Detect which cell encompasses the target text, then output its [X, Y] center coordinate. 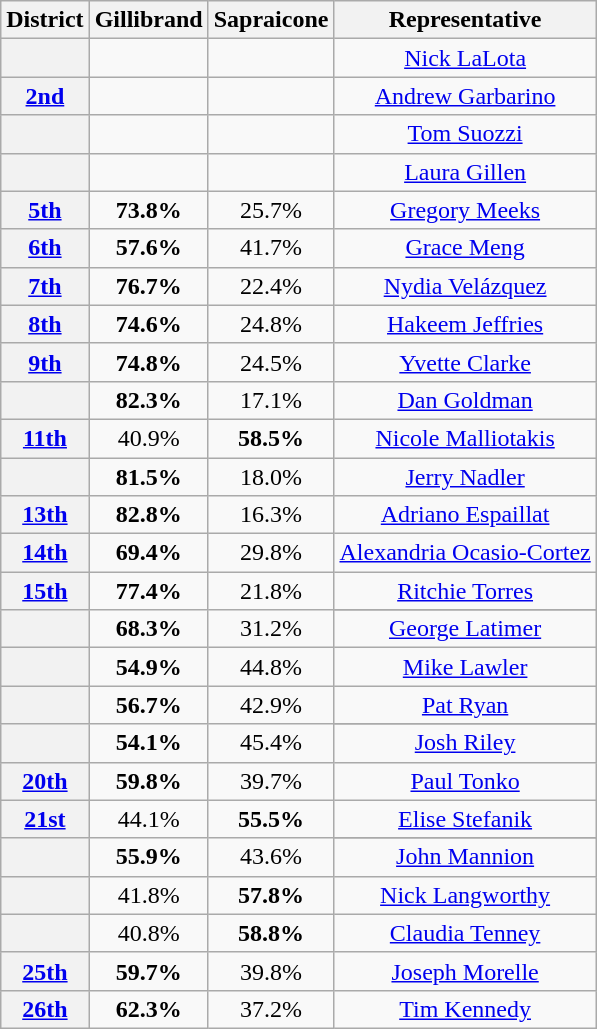
54.1% [148, 743]
16.3% [271, 515]
76.7% [148, 286]
Dan Goldman [465, 400]
Laura Gillen [465, 172]
68.3% [148, 629]
Sapraicone [271, 20]
82.8% [148, 515]
Nicole Malliotakis [465, 438]
22.4% [271, 286]
Elise Stefanik [465, 819]
29.8% [271, 553]
Claudia Tenney [465, 933]
Hakeem Jeffries [465, 324]
Ritchie Torres [465, 591]
8th [45, 324]
56.7% [148, 705]
Tim Kennedy [465, 1009]
Gillibrand [148, 20]
25.7% [271, 210]
Nick Langworthy [465, 895]
Jerry Nadler [465, 477]
25th [45, 971]
20th [45, 781]
Joseph Morelle [465, 971]
14th [45, 553]
15th [45, 591]
59.8% [148, 781]
9th [45, 362]
Yvette Clarke [465, 362]
57.6% [148, 248]
26th [45, 1009]
Grace Meng [465, 248]
Adriano Espaillat [465, 515]
Mike Lawler [465, 667]
Andrew Garbarino [465, 96]
81.5% [148, 477]
Paul Tonko [465, 781]
40.8% [148, 933]
Alexandria Ocasio-Cortez [465, 553]
Gregory Meeks [465, 210]
44.1% [148, 819]
District [45, 20]
41.7% [271, 248]
69.4% [148, 553]
55.5% [271, 819]
21.8% [271, 591]
62.3% [148, 1009]
18.0% [271, 477]
44.8% [271, 667]
77.4% [148, 591]
7th [45, 286]
82.3% [148, 400]
24.5% [271, 362]
13th [45, 515]
Josh Riley [465, 743]
John Mannion [465, 857]
5th [45, 210]
37.2% [271, 1009]
41.8% [148, 895]
21st [45, 819]
11th [45, 438]
Nick LaLota [465, 58]
73.8% [148, 210]
6th [45, 248]
74.8% [148, 362]
39.7% [271, 781]
24.8% [271, 324]
57.8% [271, 895]
74.6% [148, 324]
Representative [465, 20]
17.1% [271, 400]
43.6% [271, 857]
George Latimer [465, 629]
58.5% [271, 438]
45.4% [271, 743]
40.9% [148, 438]
58.8% [271, 933]
31.2% [271, 629]
2nd [45, 96]
55.9% [148, 857]
Pat Ryan [465, 705]
59.7% [148, 971]
Nydia Velázquez [465, 286]
Tom Suozzi [465, 134]
39.8% [271, 971]
42.9% [271, 705]
54.9% [148, 667]
